Determine the [X, Y] coordinate at the center of the cell enclosing the given text.  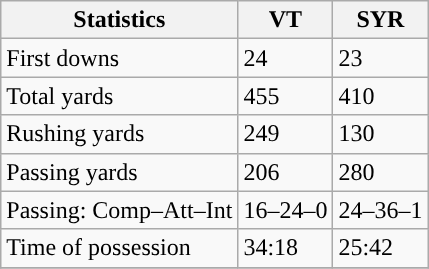
34:18 [286, 248]
455 [286, 96]
249 [286, 134]
SYR [380, 20]
24 [286, 58]
280 [380, 172]
16–24–0 [286, 210]
First downs [120, 58]
VT [286, 20]
23 [380, 58]
25:42 [380, 248]
410 [380, 96]
130 [380, 134]
Statistics [120, 20]
Time of possession [120, 248]
Passing yards [120, 172]
Rushing yards [120, 134]
Total yards [120, 96]
Passing: Comp–Att–Int [120, 210]
24–36–1 [380, 210]
206 [286, 172]
